Capture the cell that displays the provided text and extract its (x, y) central coordinate. 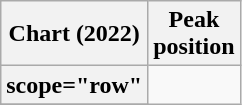
Chart (2022) (74, 34)
scope="row" (74, 85)
Peak position (194, 34)
